Extract the [x, y] coordinate from the center of the cell holding the provided text.  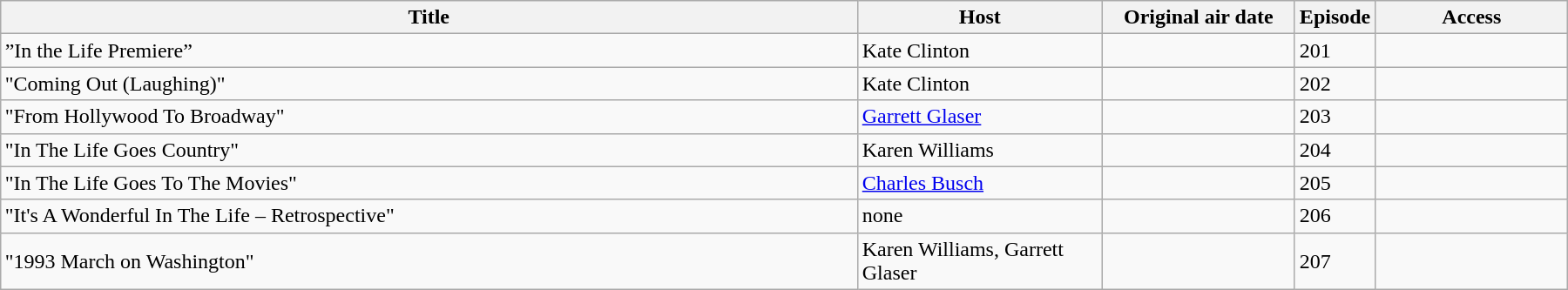
Garrett Glaser [979, 117]
201 [1335, 51]
"Coming Out (Laughing)" [429, 84]
"From Hollywood To Broadway" [429, 117]
203 [1335, 117]
205 [1335, 183]
none [979, 216]
"In The Life Goes Country" [429, 150]
Karen Williams, Garrett Glaser [979, 261]
Access [1472, 17]
Title [429, 17]
"It's A Wonderful In The Life – Retrospective" [429, 216]
"In The Life Goes To The Movies" [429, 183]
202 [1335, 84]
Karen Williams [979, 150]
Original air date [1199, 17]
206 [1335, 216]
204 [1335, 150]
Host [979, 17]
"1993 March on Washington" [429, 261]
Episode [1335, 17]
Charles Busch [979, 183]
207 [1335, 261]
”In the Life Premiere” [429, 51]
